Capture the cell that displays the provided text and extract its [X, Y] central coordinate. 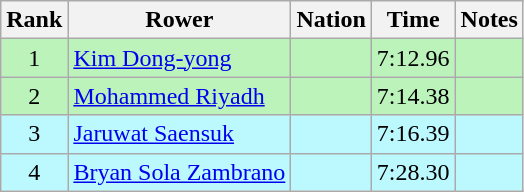
2 [34, 96]
Time [413, 20]
Notes [489, 20]
7:14.38 [413, 96]
Bryan Sola Zambrano [180, 172]
3 [34, 134]
Rower [180, 20]
Rank [34, 20]
4 [34, 172]
Mohammed Riyadh [180, 96]
Kim Dong-yong [180, 58]
7:12.96 [413, 58]
7:16.39 [413, 134]
Nation [331, 20]
1 [34, 58]
7:28.30 [413, 172]
Jaruwat Saensuk [180, 134]
